Find where the given text appears and provide that cell's center as [x, y] coordinate. 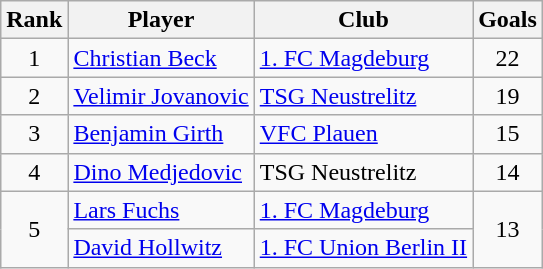
4 [34, 172]
Benjamin Girth [161, 134]
Dino Medjedovic [161, 172]
2 [34, 96]
Club [363, 20]
13 [508, 229]
19 [508, 96]
Goals [508, 20]
David Hollwitz [161, 248]
22 [508, 58]
1 [34, 58]
Lars Fuchs [161, 210]
14 [508, 172]
3 [34, 134]
Christian Beck [161, 58]
VFC Plauen [363, 134]
Player [161, 20]
1. FC Union Berlin II [363, 248]
Velimir Jovanovic [161, 96]
5 [34, 229]
Rank [34, 20]
15 [508, 134]
